Output the [x, y] coordinate of the center of the cell containing the given text.  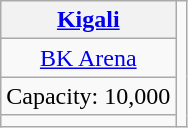
BK Arena [88, 58]
Capacity: 10,000 [88, 96]
Kigali [88, 20]
